Scan for the cell matching the given text and deliver its [x, y] coordinate at center. 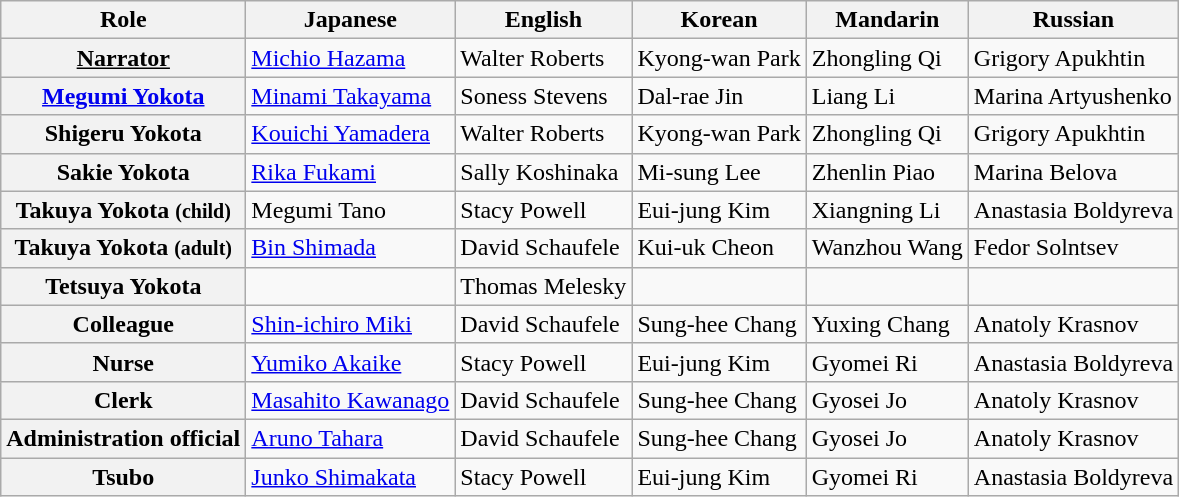
Bin Shimada [350, 248]
Megumi Yokota [124, 96]
Tsubo [124, 477]
Junko Shimakata [350, 477]
Aruno Tahara [350, 438]
Takuya Yokota (adult) [124, 248]
Japanese [350, 20]
Dal-rae Jin [719, 96]
Xiangning Li [887, 210]
Mi-sung Lee [719, 172]
Tetsuya Yokota [124, 286]
Fedor Solntsev [1073, 248]
Minami Takayama [350, 96]
Thomas Melesky [544, 286]
Nurse [124, 362]
Russian [1073, 20]
Administration official [124, 438]
Marina Artyushenko [1073, 96]
Masahito Kawanago [350, 400]
Clerk [124, 400]
Yuxing Chang [887, 324]
Megumi Tano [350, 210]
Marina Belova [1073, 172]
Shigeru Yokota [124, 134]
Rika Fukami [350, 172]
Takuya Yokota (child) [124, 210]
Mandarin [887, 20]
Kouichi Yamadera [350, 134]
English [544, 20]
Colleague [124, 324]
Sally Koshinaka [544, 172]
Shin-ichiro Miki [350, 324]
Soness Stevens [544, 96]
Wanzhou Wang [887, 248]
Role [124, 20]
Sakie Yokota [124, 172]
Liang Li [887, 96]
Michio Hazama [350, 58]
Narrator [124, 58]
Yumiko Akaike [350, 362]
Kui-uk Cheon [719, 248]
Zhenlin Piao [887, 172]
Korean [719, 20]
